Provide the (X, Y) coordinate of the cell's center where the given text is located.  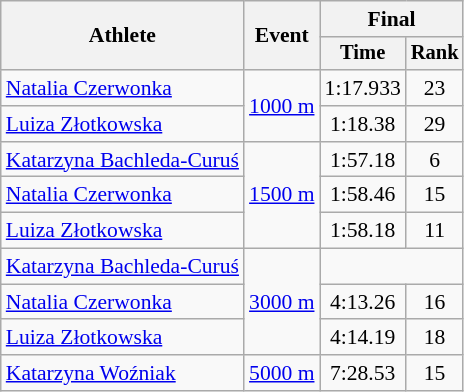
1500 m (282, 196)
18 (435, 338)
Rank (435, 54)
29 (435, 124)
Athlete (122, 36)
Final (392, 19)
Time (363, 54)
16 (435, 302)
11 (435, 231)
Event (282, 36)
1000 m (282, 106)
7:28.53 (363, 373)
Katarzyna Woźniak (122, 373)
1:57.18 (363, 160)
4:14.19 (363, 338)
1:58.46 (363, 195)
4:13.26 (363, 302)
23 (435, 88)
1:17.933 (363, 88)
1:18.38 (363, 124)
1:58.18 (363, 231)
3000 m (282, 302)
5000 m (282, 373)
6 (435, 160)
